Extract the [X, Y] coordinate from the center of the cell holding the provided text.  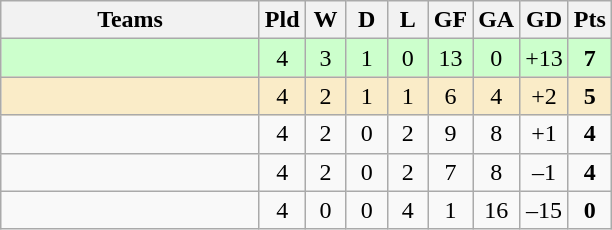
Pts [590, 20]
16 [496, 210]
6 [450, 96]
9 [450, 134]
13 [450, 58]
GD [544, 20]
GF [450, 20]
–1 [544, 172]
Teams [130, 20]
+2 [544, 96]
L [408, 20]
3 [326, 58]
W [326, 20]
–15 [544, 210]
D [366, 20]
+1 [544, 134]
GA [496, 20]
Pld [282, 20]
5 [590, 96]
+13 [544, 58]
